Pinpoint the cell where the given text exists, returning its [x, y] midpoint coordinate. 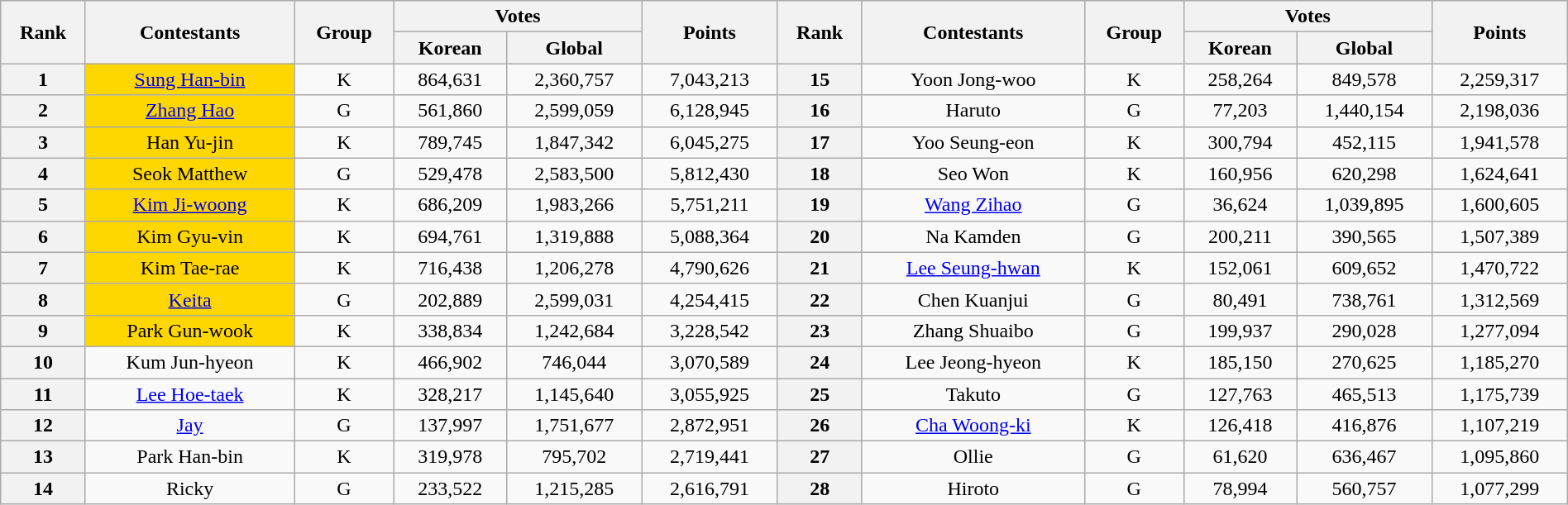
290,028 [1365, 331]
5,812,430 [710, 174]
300,794 [1240, 142]
25 [820, 394]
2,872,951 [710, 426]
609,652 [1365, 268]
694,761 [450, 236]
338,834 [450, 331]
5,088,364 [710, 236]
3 [43, 142]
10 [43, 362]
270,625 [1365, 362]
Yoon Jong-woo [973, 79]
Kum Jun-hyeon [189, 362]
Jay [189, 426]
199,937 [1240, 331]
Keita [189, 299]
11 [43, 394]
5,751,211 [710, 205]
Seok Matthew [189, 174]
Ollie [973, 457]
152,061 [1240, 268]
466,902 [450, 362]
6 [43, 236]
27 [820, 457]
160,956 [1240, 174]
Kim Tae-rae [189, 268]
2,599,059 [574, 111]
416,876 [1365, 426]
Chen Kuanjui [973, 299]
Kim Gyu-vin [189, 236]
258,264 [1240, 79]
6,128,945 [710, 111]
127,763 [1240, 394]
16 [820, 111]
4,254,415 [710, 299]
14 [43, 488]
61,620 [1240, 457]
2,360,757 [574, 79]
789,745 [450, 142]
Park Gun-wook [189, 331]
452,115 [1365, 142]
1,600,605 [1499, 205]
Hiroto [973, 488]
Zhang Hao [189, 111]
Takuto [973, 394]
Sung Han-bin [189, 79]
7,043,213 [710, 79]
864,631 [450, 79]
4,790,626 [710, 268]
390,565 [1365, 236]
Cha Woong-ki [973, 426]
22 [820, 299]
561,860 [450, 111]
1,470,722 [1499, 268]
12 [43, 426]
Wang Zihao [973, 205]
7 [43, 268]
126,418 [1240, 426]
1,440,154 [1365, 111]
202,889 [450, 299]
233,522 [450, 488]
80,491 [1240, 299]
1,312,569 [1499, 299]
Ricky [189, 488]
36,624 [1240, 205]
Zhang Shuaibo [973, 331]
560,757 [1365, 488]
738,761 [1365, 299]
1,215,285 [574, 488]
795,702 [574, 457]
6,045,275 [710, 142]
686,209 [450, 205]
15 [820, 79]
2,616,791 [710, 488]
716,438 [450, 268]
1,319,888 [574, 236]
1,206,278 [574, 268]
5 [43, 205]
2,719,441 [710, 457]
746,044 [574, 362]
1,941,578 [1499, 142]
2,599,031 [574, 299]
1,107,219 [1499, 426]
26 [820, 426]
465,513 [1365, 394]
620,298 [1365, 174]
Yoo Seung-eon [973, 142]
1,277,094 [1499, 331]
21 [820, 268]
Lee Jeong-hyeon [973, 362]
24 [820, 362]
636,467 [1365, 457]
1,242,684 [574, 331]
1,039,895 [1365, 205]
1,095,860 [1499, 457]
20 [820, 236]
1,185,270 [1499, 362]
23 [820, 331]
1,751,677 [574, 426]
78,994 [1240, 488]
Na Kamden [973, 236]
1,983,266 [574, 205]
Park Han-bin [189, 457]
529,478 [450, 174]
185,150 [1240, 362]
Seo Won [973, 174]
2 [43, 111]
200,211 [1240, 236]
Han Yu-jin [189, 142]
1,847,342 [574, 142]
17 [820, 142]
1,077,299 [1499, 488]
328,217 [450, 394]
1,175,739 [1499, 394]
2,583,500 [574, 174]
3,070,589 [710, 362]
Haruto [973, 111]
Lee Seung-hwan [973, 268]
13 [43, 457]
19 [820, 205]
Kim Ji-woong [189, 205]
3,228,542 [710, 331]
4 [43, 174]
1,507,389 [1499, 236]
77,203 [1240, 111]
1,624,641 [1499, 174]
137,997 [450, 426]
Lee Hoe-taek [189, 394]
319,978 [450, 457]
1 [43, 79]
3,055,925 [710, 394]
9 [43, 331]
849,578 [1365, 79]
2,198,036 [1499, 111]
28 [820, 488]
2,259,317 [1499, 79]
18 [820, 174]
1,145,640 [574, 394]
8 [43, 299]
